Detect which cell encompasses the target text, then output its (x, y) center coordinate. 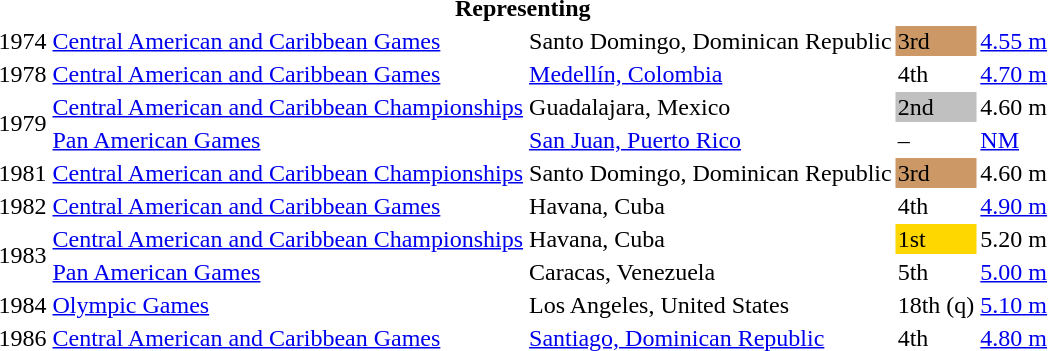
Los Angeles, United States (711, 305)
San Juan, Puerto Rico (711, 140)
18th (q) (936, 305)
2nd (936, 107)
Guadalajara, Mexico (711, 107)
Olympic Games (288, 305)
5th (936, 272)
Medellín, Colombia (711, 74)
1st (936, 239)
Caracas, Venezuela (711, 272)
– (936, 140)
